Determine the [x, y] coordinate at the center of the cell enclosing the given text.  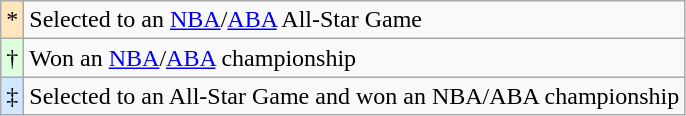
Selected to an All-Star Game and won an NBA/ABA championship [354, 96]
* [12, 20]
† [12, 58]
Won an NBA/ABA championship [354, 58]
‡ [12, 96]
Selected to an NBA/ABA All-Star Game [354, 20]
